Locate the cell with the specified text and output its [x, y] center coordinate. 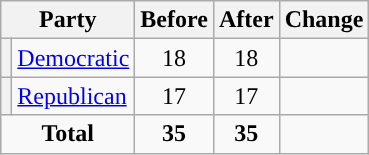
Party [68, 20]
After [246, 20]
Change [324, 20]
Democratic [74, 58]
Total [68, 134]
Before [174, 20]
Republican [74, 96]
